Identify which cell holds the provided text, then report its (X, Y) central coordinate. 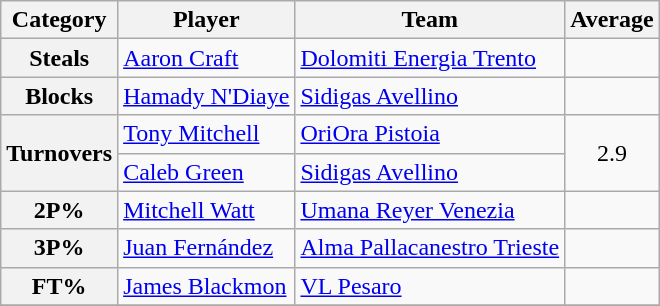
Alma Pallacanestro Trieste (430, 248)
Umana Reyer Venezia (430, 210)
Tony Mitchell (206, 134)
Blocks (60, 96)
VL Pesaro (430, 286)
Mitchell Watt (206, 210)
Caleb Green (206, 172)
Category (60, 20)
Aaron Craft (206, 58)
Team (430, 20)
Turnovers (60, 153)
Juan Fernández (206, 248)
Steals (60, 58)
2P% (60, 210)
OriOra Pistoia (430, 134)
2.9 (612, 153)
Player (206, 20)
3P% (60, 248)
Average (612, 20)
Hamady N'Diaye (206, 96)
James Blackmon (206, 286)
Dolomiti Energia Trento (430, 58)
FT% (60, 286)
